Find where the given text appears and provide that cell's center as (X, Y) coordinate. 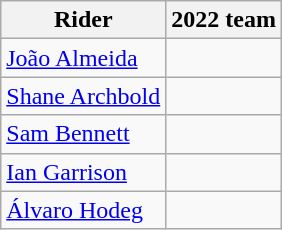
Ian Garrison (84, 172)
2022 team (224, 20)
Álvaro Hodeg (84, 210)
Shane Archbold (84, 96)
João Almeida (84, 58)
Sam Bennett (84, 134)
Rider (84, 20)
